Output the (x, y) coordinate of the center of the cell containing the given text.  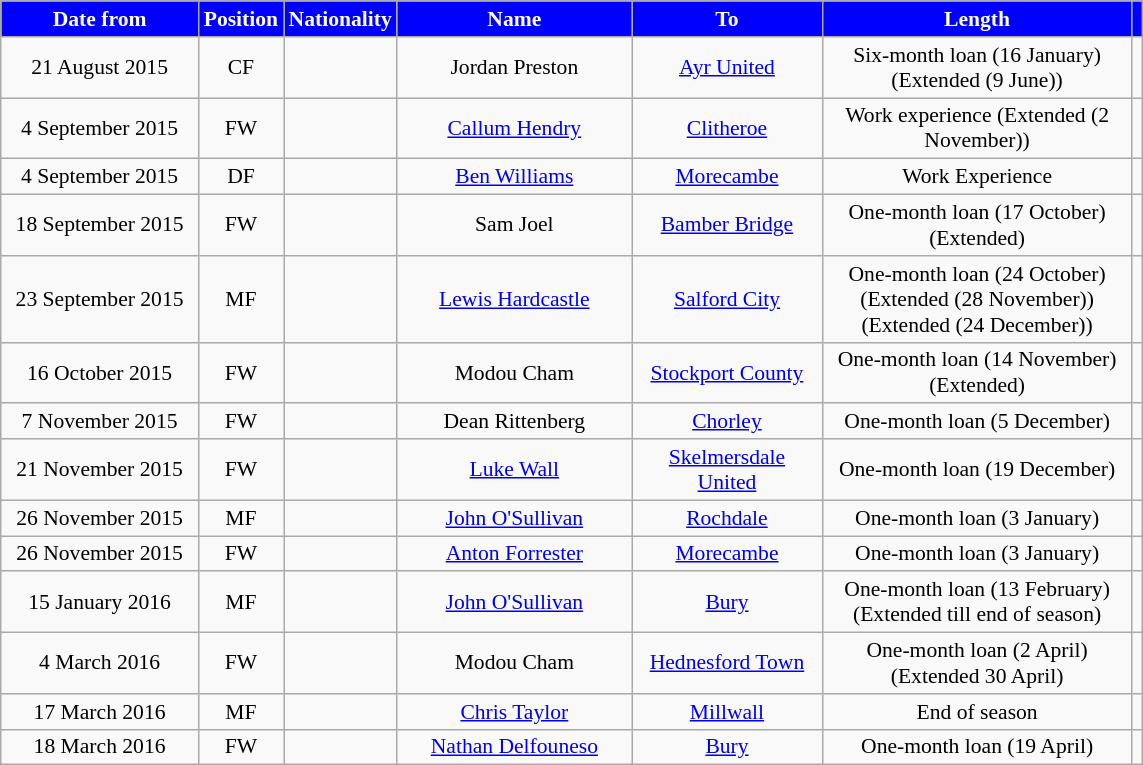
Skelmersdale United (727, 470)
18 March 2016 (100, 747)
Chorley (727, 422)
One-month loan (19 December) (977, 470)
Six-month loan (16 January) (Extended (9 June)) (977, 68)
Callum Hendry (514, 128)
Millwall (727, 712)
Jordan Preston (514, 68)
7 November 2015 (100, 422)
Dean Rittenberg (514, 422)
Clitheroe (727, 128)
Luke Wall (514, 470)
Chris Taylor (514, 712)
Sam Joel (514, 226)
End of season (977, 712)
CF (240, 68)
Hednesford Town (727, 664)
One-month loan (14 November) (Extended) (977, 372)
Salford City (727, 300)
Bamber Bridge (727, 226)
One-month loan (2 April) (Extended 30 April) (977, 664)
23 September 2015 (100, 300)
18 September 2015 (100, 226)
Length (977, 19)
One-month loan (5 December) (977, 422)
4 March 2016 (100, 664)
Ben Williams (514, 177)
One-month loan (24 October) (Extended (28 November)) (Extended (24 December)) (977, 300)
Lewis Hardcastle (514, 300)
Position (240, 19)
15 January 2016 (100, 602)
DF (240, 177)
Stockport County (727, 372)
One-month loan (17 October) (Extended) (977, 226)
Ayr United (727, 68)
Date from (100, 19)
Name (514, 19)
To (727, 19)
17 March 2016 (100, 712)
21 August 2015 (100, 68)
Nationality (340, 19)
Nathan Delfouneso (514, 747)
21 November 2015 (100, 470)
Anton Forrester (514, 554)
16 October 2015 (100, 372)
Work experience (Extended (2 November)) (977, 128)
One-month loan (13 February) (Extended till end of season) (977, 602)
Work Experience (977, 177)
Rochdale (727, 518)
One-month loan (19 April) (977, 747)
